Determine the (X, Y) coordinate at the center of the cell enclosing the given text.  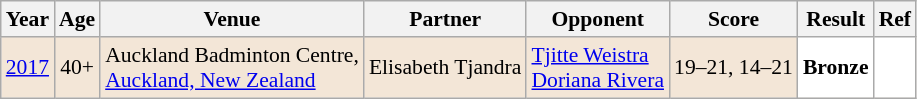
Tjitte Weistra Doriana Rivera (598, 68)
Partner (446, 19)
2017 (28, 68)
Auckland Badminton Centre,Auckland, New Zealand (232, 68)
Ref (895, 19)
Bronze (836, 68)
Year (28, 19)
Result (836, 19)
Age (77, 19)
Score (734, 19)
40+ (77, 68)
Opponent (598, 19)
19–21, 14–21 (734, 68)
Venue (232, 19)
Elisabeth Tjandra (446, 68)
